From the cell containing the given text, extract its center point as (X, Y) coordinate. 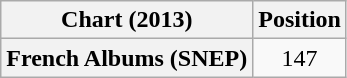
Chart (2013) (127, 20)
Position (300, 20)
French Albums (SNEP) (127, 58)
147 (300, 58)
